Provide the [X, Y] coordinate of the cell's center where the given text is located.  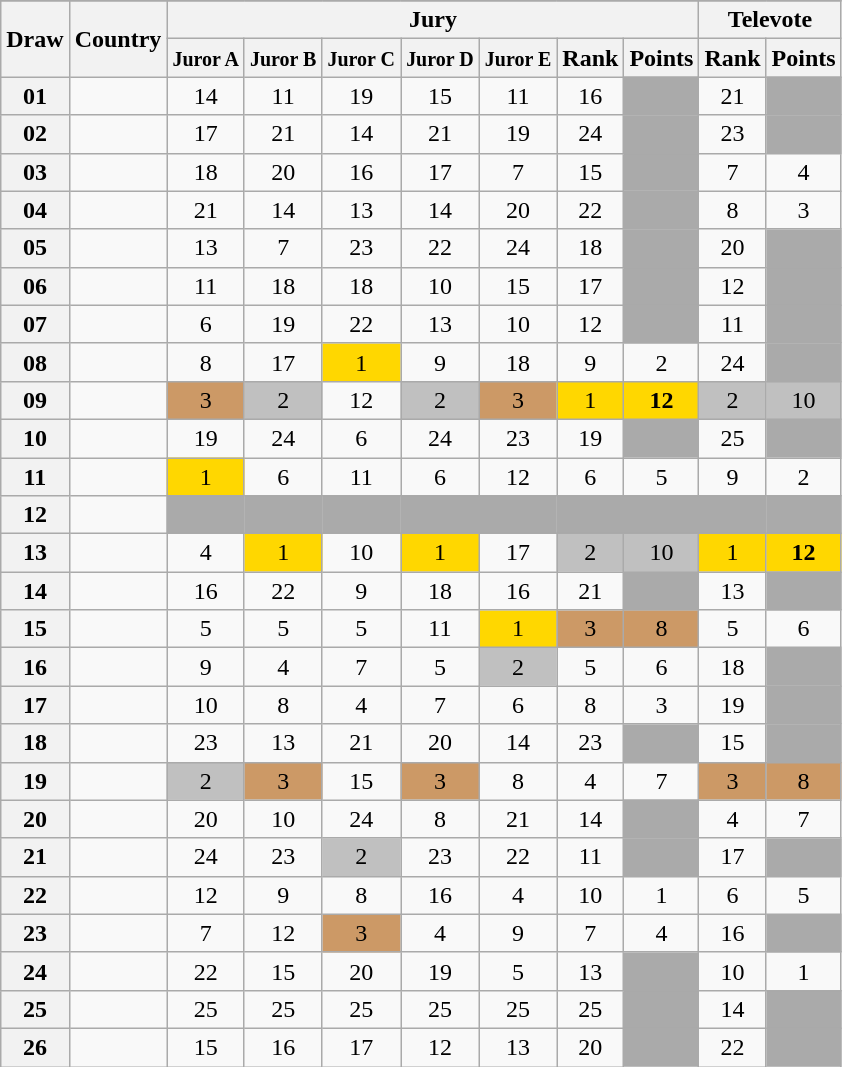
05 [35, 248]
Juror C [362, 58]
Juror A [206, 58]
08 [35, 362]
09 [35, 400]
04 [35, 210]
Jury [433, 20]
Juror E [518, 58]
01 [35, 96]
Country [118, 39]
07 [35, 324]
Televote [770, 20]
Draw [35, 39]
Juror D [440, 58]
02 [35, 134]
Juror B [283, 58]
26 [35, 1047]
03 [35, 172]
06 [35, 286]
